For the text-containing cell, return its midpoint in [x, y] coordinate format. 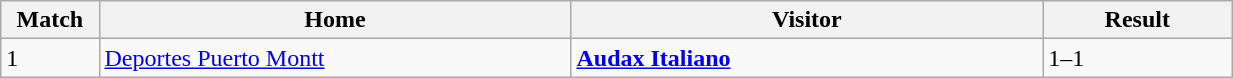
Visitor [807, 20]
Result [1138, 20]
Home [335, 20]
Deportes Puerto Montt [335, 58]
1 [50, 58]
1–1 [1138, 58]
Match [50, 20]
Audax Italiano [807, 58]
